Locate the cell with the specified text and output its (x, y) center coordinate. 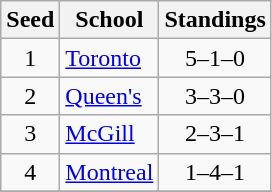
McGill (110, 134)
2–3–1 (215, 134)
Standings (215, 20)
Toronto (110, 58)
1 (30, 58)
School (110, 20)
3 (30, 134)
5–1–0 (215, 58)
Queen's (110, 96)
2 (30, 96)
1–4–1 (215, 172)
Seed (30, 20)
Montreal (110, 172)
4 (30, 172)
3–3–0 (215, 96)
